Pinpoint the cell where the given text exists, returning its [x, y] midpoint coordinate. 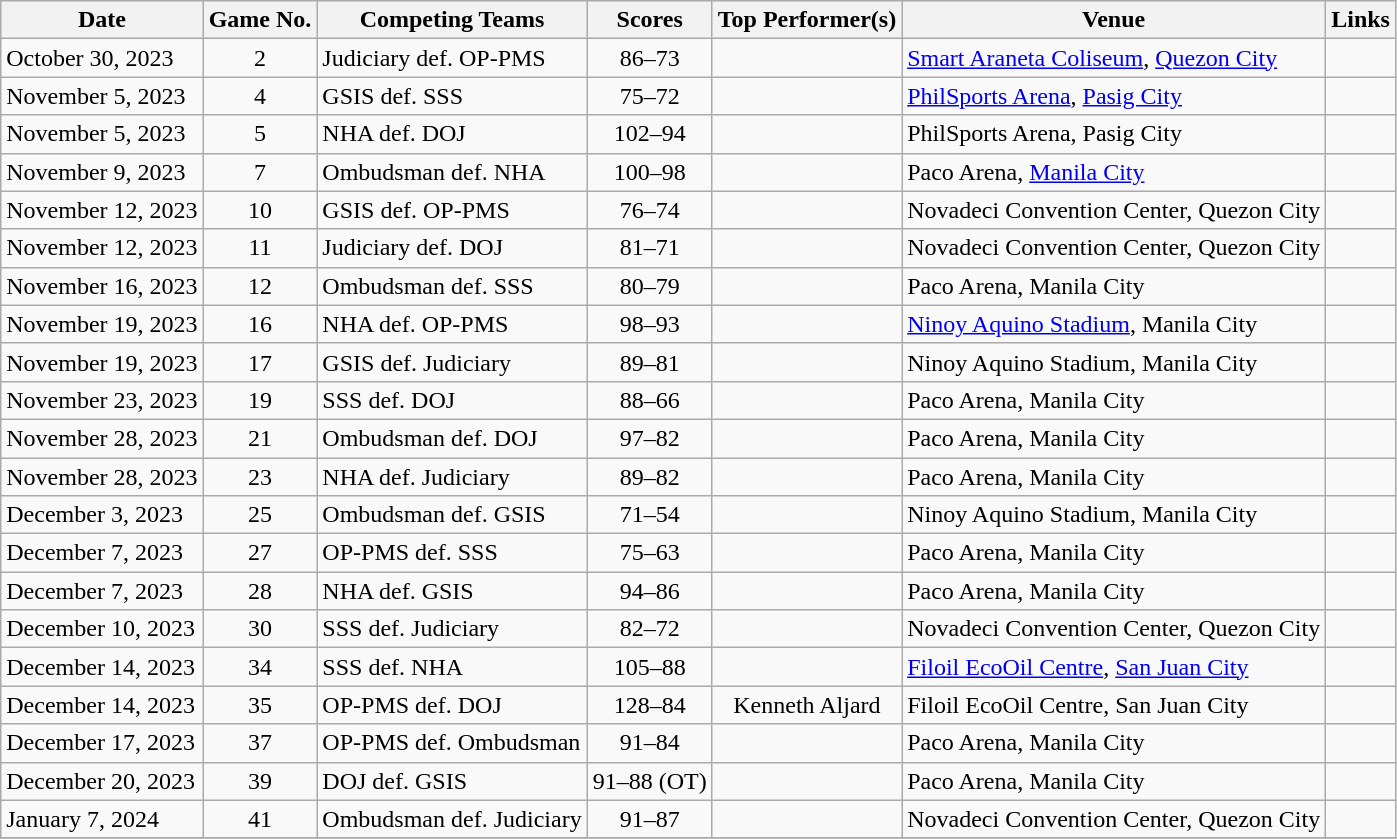
75–63 [650, 553]
88–66 [650, 400]
January 7, 2024 [102, 819]
NHA def. OP-PMS [452, 324]
OP-PMS def. Ombudsman [452, 743]
80–79 [650, 286]
91–88 (OT) [650, 781]
91–84 [650, 743]
GSIS def. OP-PMS [452, 210]
Venue [1114, 20]
NHA def. Judiciary [452, 477]
23 [260, 477]
Competing Teams [452, 20]
Ombudsman def. SSS [452, 286]
SSS def. NHA [452, 667]
81–71 [650, 248]
Links [1361, 20]
DOJ def. GSIS [452, 781]
Ombudsman def. DOJ [452, 438]
105–88 [650, 667]
Scores [650, 20]
October 30, 2023 [102, 58]
Judiciary def. OP-PMS [452, 58]
10 [260, 210]
91–87 [650, 819]
SSS def. Judiciary [452, 629]
37 [260, 743]
November 23, 2023 [102, 400]
OP-PMS def. DOJ [452, 705]
89–81 [650, 362]
17 [260, 362]
25 [260, 515]
4 [260, 96]
102–94 [650, 134]
NHA def. DOJ [452, 134]
19 [260, 400]
Top Performer(s) [806, 20]
2 [260, 58]
December 3, 2023 [102, 515]
Date [102, 20]
5 [260, 134]
128–84 [650, 705]
75–72 [650, 96]
94–86 [650, 591]
November 16, 2023 [102, 286]
98–93 [650, 324]
27 [260, 553]
7 [260, 172]
Game No. [260, 20]
December 10, 2023 [102, 629]
82–72 [650, 629]
16 [260, 324]
97–82 [650, 438]
NHA def. GSIS [452, 591]
12 [260, 286]
Ombudsman def. Judiciary [452, 819]
December 17, 2023 [102, 743]
November 9, 2023 [102, 172]
21 [260, 438]
76–74 [650, 210]
35 [260, 705]
30 [260, 629]
SSS def. DOJ [452, 400]
GSIS def. SSS [452, 96]
GSIS def. Judiciary [452, 362]
Ombudsman def. NHA [452, 172]
86–73 [650, 58]
34 [260, 667]
OP-PMS def. SSS [452, 553]
28 [260, 591]
89–82 [650, 477]
100–98 [650, 172]
Kenneth Aljard [806, 705]
Smart Araneta Coliseum, Quezon City [1114, 58]
41 [260, 819]
Ombudsman def. GSIS [452, 515]
11 [260, 248]
71–54 [650, 515]
December 20, 2023 [102, 781]
Judiciary def. DOJ [452, 248]
39 [260, 781]
